Determine the (X, Y) coordinate at the center of the cell enclosing the given text.  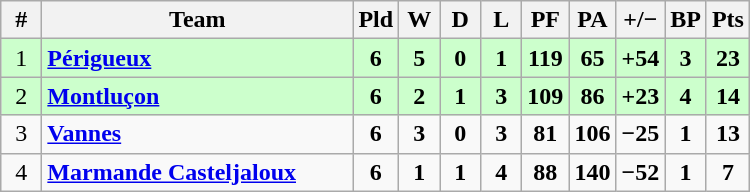
D (460, 20)
81 (546, 134)
140 (592, 172)
7 (728, 172)
65 (592, 58)
W (420, 20)
−25 (640, 134)
13 (728, 134)
Pld (376, 20)
106 (592, 134)
PA (592, 20)
119 (546, 58)
# (22, 20)
−52 (640, 172)
L (502, 20)
+/− (640, 20)
86 (592, 96)
+23 (640, 96)
+54 (640, 58)
Team (198, 20)
BP (686, 20)
Périgueux (198, 58)
Vannes (198, 134)
Montluçon (198, 96)
109 (546, 96)
14 (728, 96)
Marmande Casteljaloux (198, 172)
5 (420, 58)
23 (728, 58)
PF (546, 20)
88 (546, 172)
Pts (728, 20)
